Scan for the cell matching the given text and deliver its (x, y) coordinate at center. 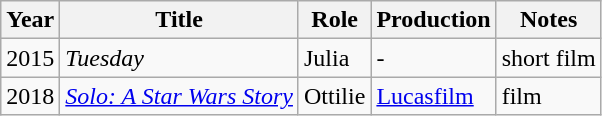
Title (180, 20)
Julia (334, 58)
Ottilie (334, 96)
Notes (548, 20)
2018 (30, 96)
film (548, 96)
Lucasfilm (434, 96)
Tuesday (180, 58)
Production (434, 20)
- (434, 58)
2015 (30, 58)
Role (334, 20)
short film (548, 58)
Solo: A Star Wars Story (180, 96)
Year (30, 20)
